Search for the cell housing the specified text and yield its (X, Y) center coordinate. 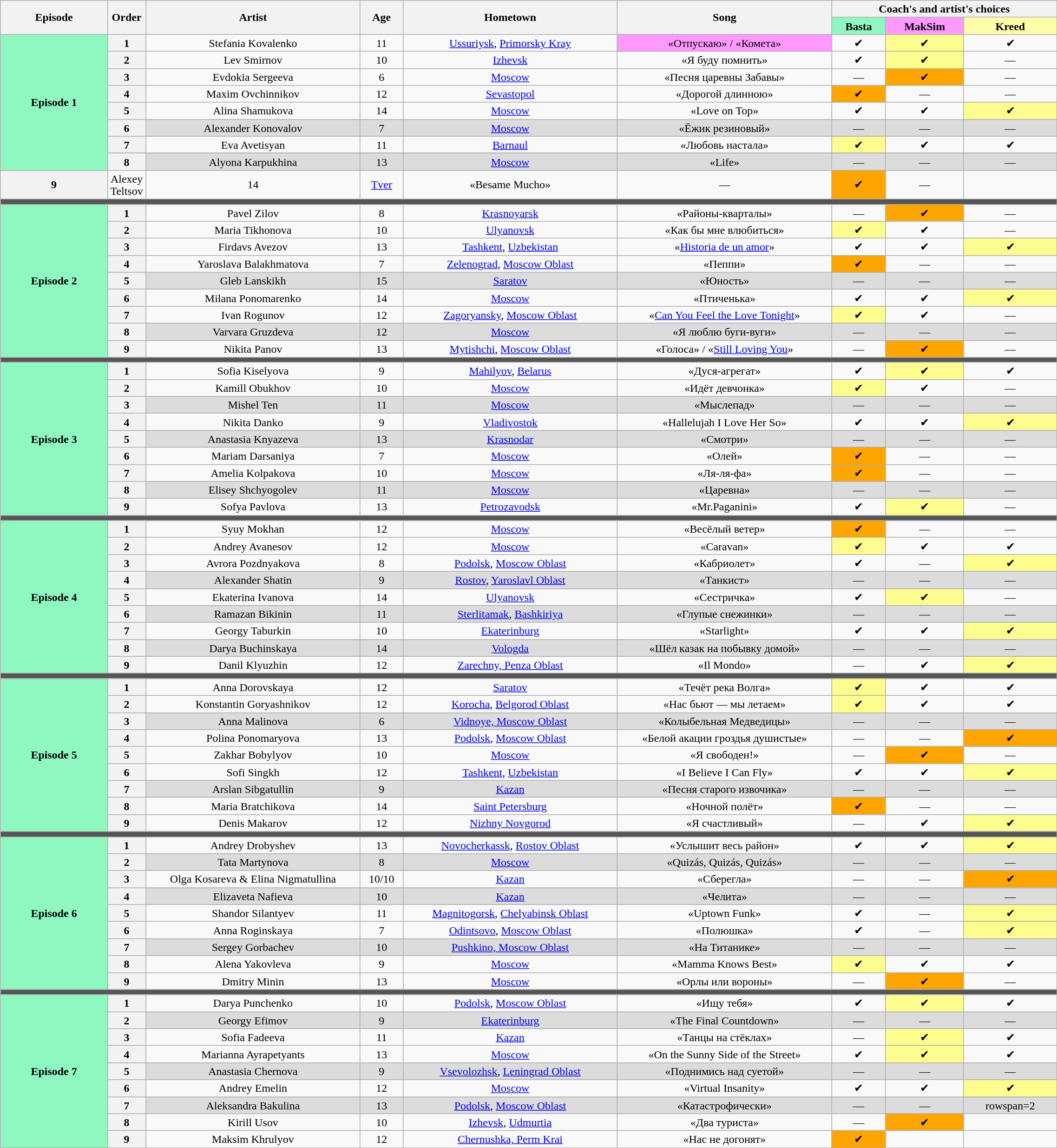
Elizaveta Nafieva (253, 896)
Alexander Konovalov (253, 128)
«На Титанике» (725, 947)
Ramazan Bikinin (253, 614)
«Отпускаю» / «Комета» (725, 43)
Coach's and artist's choices (944, 9)
Magnitogorsk, Chelyabinsk Oblast (510, 913)
Syuy Mokhan (253, 529)
Episode 4 (54, 597)
Nikita Panov (253, 349)
«Virtual Insanity» (725, 1089)
Artist (253, 18)
«Hallelujah I Love Her So» (725, 422)
«Поднимись над суетой» (725, 1071)
«Течёт река Волга» (725, 687)
Georgy Efimov (253, 1021)
«Челита» (725, 896)
Order (126, 18)
«Сестричка» (725, 597)
Anna Malinova (253, 721)
«Танцы на стёклах» (725, 1037)
Episode 2 (54, 281)
Georgy Taburkin (253, 631)
«Идёт девчонка» (725, 388)
Sofia Kiselyova (253, 371)
«Любовь настала» (725, 145)
Sofya Pavlova (253, 507)
Episode 7 (54, 1071)
Maria Tikhonova (253, 230)
Kamill Obukhov (253, 388)
Episode 3 (54, 439)
«Life» (725, 162)
Izhevsk, Udmurtia (510, 1122)
Episode (54, 18)
Novocherkassk, Rostov Oblast (510, 845)
Hometown (510, 18)
Song (725, 18)
«Как бы мне влюбиться» (725, 230)
Vladivostok (510, 422)
«Песня старого извочика» (725, 789)
Anastasia Chernova (253, 1071)
Episode 6 (54, 913)
«Белой акации гроздья душистые» (725, 738)
Arslan Sibgatullin (253, 789)
Chernushka, Perm Krai (510, 1140)
Andrey Emelin (253, 1089)
Alexander Shatin (253, 580)
Tver (381, 185)
«Ёжик резиновый» (725, 128)
Alexey Teltsov (126, 185)
Stefania Kovalenko (253, 43)
MakSim (925, 26)
«Mamma Knows Best» (725, 964)
«Катастрофически» (725, 1105)
Ivan Rogunov (253, 315)
Zarechny, Penza Oblast (510, 665)
Odintsovo, Moscow Oblast (510, 930)
«Besame Mucho» (510, 185)
Barnaul (510, 145)
Andrey Avanesov (253, 546)
Dmitry Minin (253, 981)
Gleb Lanskikh (253, 281)
Nikita Danko (253, 422)
Korocha, Belgorod Oblast (510, 704)
Sofi Singkh (253, 772)
Maria Bratchikova (253, 806)
Izhevsk (510, 59)
Episode 5 (54, 755)
«Смотри» (725, 439)
Varvara Gruzdeva (253, 332)
Alyona Karpukhina (253, 162)
Pavel Zilov (253, 213)
«Олей» (725, 455)
Basta (859, 26)
Sevastopol (510, 94)
Anastasia Knyazeva (253, 439)
«Два туриста» (725, 1122)
Episode 1 (54, 102)
Sterlitamak, Bashkiriya (510, 614)
Mishel Ten (253, 405)
15 (381, 281)
«Caravan» (725, 546)
Konstantin Goryashnikov (253, 704)
Evdokia Sergeeva (253, 77)
rowspan=2 (1010, 1105)
«The Final Countdown» (725, 1021)
Alena Yakovleva (253, 964)
Eva Avetisyan (253, 145)
Mahilyov, Belarus (510, 371)
10/10 (381, 879)
Maxim Ovchinnikov (253, 94)
«Весёлый ветер» (725, 529)
Shandor Silantyev (253, 913)
«Ля-ля-фа» (725, 473)
Ekaterina Ivanova (253, 597)
«Дуся-агрегат» (725, 371)
Maksim Khrulyov (253, 1140)
«Песня царевны Забавы» (725, 77)
«Сберегла» (725, 879)
Firdavs Avezov (253, 247)
Darya Punchenko (253, 1003)
«Я свободен!» (725, 755)
«Пеппи» (725, 264)
«Ночной полёт» (725, 806)
«Я люблю буги-вуги» (725, 332)
Anna Roginskaya (253, 930)
«Мыслепад» (725, 405)
Nizhny Novgorod (510, 823)
Vologda (510, 648)
Mytishchi, Moscow Oblast (510, 349)
Sergey Gorbachev (253, 947)
Polina Ponomaryova (253, 738)
Saint Petersburg (510, 806)
«Mr.Paganini» (725, 507)
Tata Martynova (253, 863)
«Шёл казак на побывку домой» (725, 648)
«Я счастливый» (725, 823)
«Love on Top» (725, 111)
Sofia Fadeeva (253, 1037)
«Нас не догонят» (725, 1140)
Alina Shamukova (253, 111)
Danil Klyuzhin (253, 665)
Amelia Kolpakova (253, 473)
«Птиченька» (725, 297)
«Колыбельная Медведицы» (725, 721)
Age (381, 18)
«Historia de un amor» (725, 247)
Ussuriysk, Primorsky Kray (510, 43)
«Юность» (725, 281)
«Нас бьют ― мы летаем» (725, 704)
Zelenograd, Moscow Oblast (510, 264)
«Танкист» (725, 580)
Avrora Pozdnyakova (253, 563)
«Царевна» (725, 490)
Kreed (1010, 26)
«Голоса» / «Still Loving You» (725, 349)
Denis Makarov (253, 823)
«Орлы или вороны» (725, 981)
«I Believe I Can Fly» (725, 772)
«Starlight» (725, 631)
Krasnodar (510, 439)
Zakhar Bobylyov (253, 755)
Petrozavodsk (510, 507)
«Can You Feel the Love Tonight» (725, 315)
Mariam Darsaniya (253, 455)
«Районы-кварталы» (725, 213)
Andrey Drobyshev (253, 845)
«On the Sunny Side of the Street» (725, 1054)
Rostov, Yaroslavl Oblast (510, 580)
«Глупые снежинки» (725, 614)
Aleksandra Bakulina (253, 1105)
«Ищу тебя» (725, 1003)
«Il Mondo» (725, 665)
Lev Smirnov (253, 59)
Zagoryansky, Moscow Oblast (510, 315)
Elisey Shchyogolev (253, 490)
«Quizás, Quizás, Quizás» (725, 863)
«Я буду помнить» (725, 59)
«Дорогой длинною» (725, 94)
Pushkino, Moscow Oblast (510, 947)
Vidnoye, Moscow Oblast (510, 721)
Yaroslava Balakhmatova (253, 264)
Milana Ponomarenko (253, 297)
Olga Kosareva & Elina Nigmatullina (253, 879)
«Uptown Funk» (725, 913)
«Полюшка» (725, 930)
Kirill Usov (253, 1122)
Darya Buchinskaya (253, 648)
Krasnoyarsk (510, 213)
Vsevolozhsk, Leningrad Oblast (510, 1071)
Anna Dorovskaya (253, 687)
Marianna Ayrapetyants (253, 1054)
«Услышит весь район» (725, 845)
«Кабриолет» (725, 563)
